Locate the cell with the specified text and output its [x, y] center coordinate. 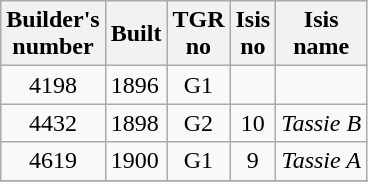
TGRno [198, 34]
1896 [136, 85]
Isisno [253, 34]
1900 [136, 161]
Tassie B [322, 123]
Built [136, 34]
1898 [136, 123]
Tassie A [322, 161]
4619 [53, 161]
4198 [53, 85]
4432 [53, 123]
Builder'snumber [53, 34]
G2 [198, 123]
9 [253, 161]
10 [253, 123]
Isisname [322, 34]
